Detect which cell encompasses the target text, then output its (x, y) center coordinate. 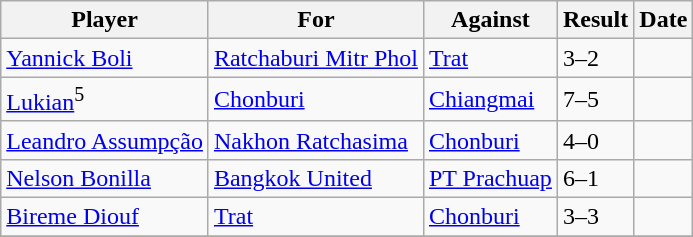
Player (105, 20)
Nakhon Ratchasima (316, 140)
Yannick Boli (105, 58)
3–3 (595, 217)
7–5 (595, 100)
PT Prachuap (490, 178)
Date (664, 20)
3–2 (595, 58)
Chiangmai (490, 100)
For (316, 20)
Ratchaburi Mitr Phol (316, 58)
Lukian5 (105, 100)
Leandro Assumpção (105, 140)
Against (490, 20)
6–1 (595, 178)
Bangkok United (316, 178)
Bireme Diouf (105, 217)
Nelson Bonilla (105, 178)
4–0 (595, 140)
Result (595, 20)
